From the cell containing the given text, extract its center point as [X, Y] coordinate. 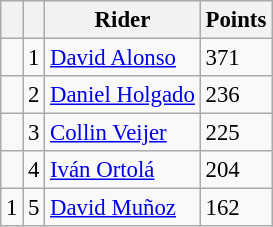
4 [34, 170]
236 [236, 95]
Points [236, 20]
Collin Veijer [122, 133]
Rider [122, 20]
225 [236, 133]
5 [34, 208]
David Alonso [122, 58]
2 [34, 95]
Daniel Holgado [122, 95]
Iván Ortolá [122, 170]
David Muñoz [122, 208]
162 [236, 208]
371 [236, 58]
204 [236, 170]
3 [34, 133]
